Output the [x, y] coordinate of the center of the cell containing the given text.  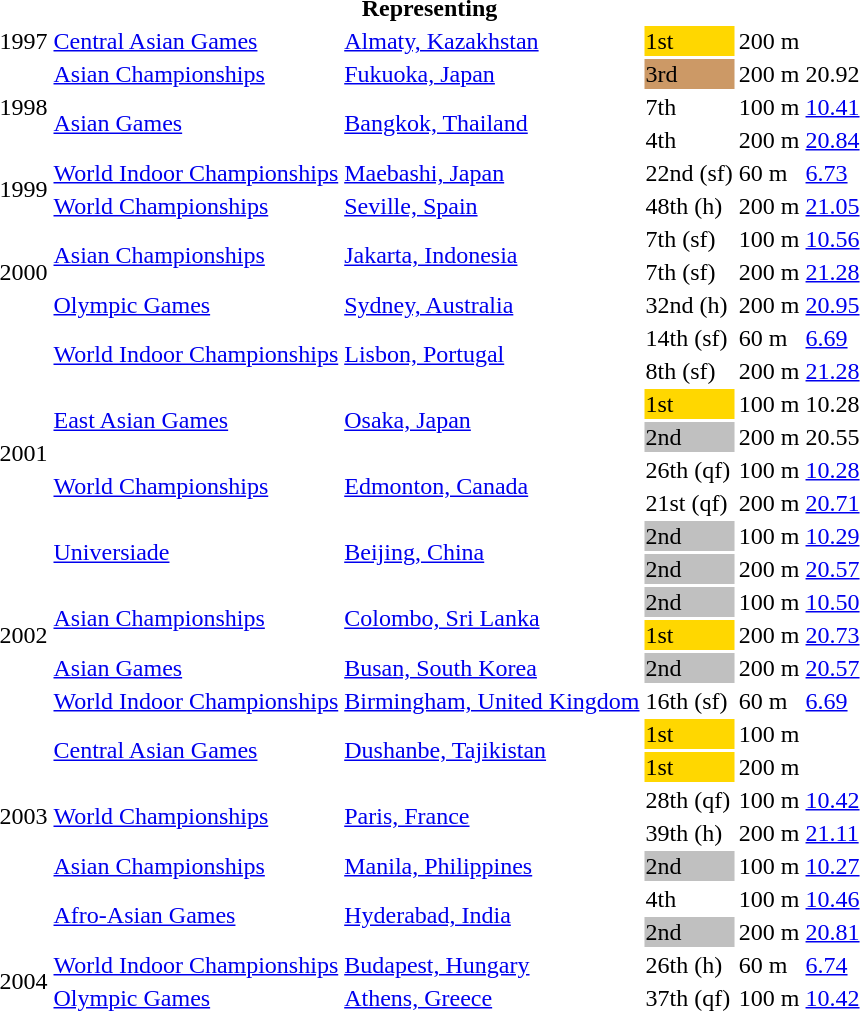
26th (qf) [689, 470]
32nd (h) [689, 305]
Budapest, Hungary [492, 965]
Manila, Philippines [492, 866]
Hyderabad, India [492, 916]
14th (sf) [689, 338]
28th (qf) [689, 800]
Fukuoka, Japan [492, 74]
39th (h) [689, 833]
48th (h) [689, 206]
Maebashi, Japan [492, 173]
8th (sf) [689, 371]
Universiade [196, 552]
Afro-Asian Games [196, 916]
Busan, South Korea [492, 668]
Lisbon, Portugal [492, 354]
Colombo, Sri Lanka [492, 618]
26th (h) [689, 965]
Sydney, Australia [492, 305]
Dushanbe, Tajikistan [492, 750]
3rd [689, 74]
Birmingham, United Kingdom [492, 701]
Osaka, Japan [492, 420]
Almaty, Kazakhstan [492, 41]
7th [689, 107]
Olympic Games [196, 305]
Beijing, China [492, 552]
21st (qf) [689, 503]
Paris, France [492, 816]
16th (sf) [689, 701]
East Asian Games [196, 420]
Seville, Spain [492, 206]
22nd (sf) [689, 173]
Jakarta, Indonesia [492, 256]
Bangkok, Thailand [492, 124]
Edmonton, Canada [492, 486]
